Provide the [x, y] coordinate of the cell's center where the given text is located.  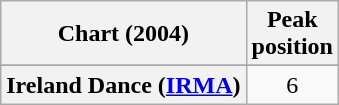
6 [292, 85]
Peakposition [292, 34]
Ireland Dance (IRMA) [124, 85]
Chart (2004) [124, 34]
